Return the [X, Y] coordinate for the center point of the cell that contains the specified text.  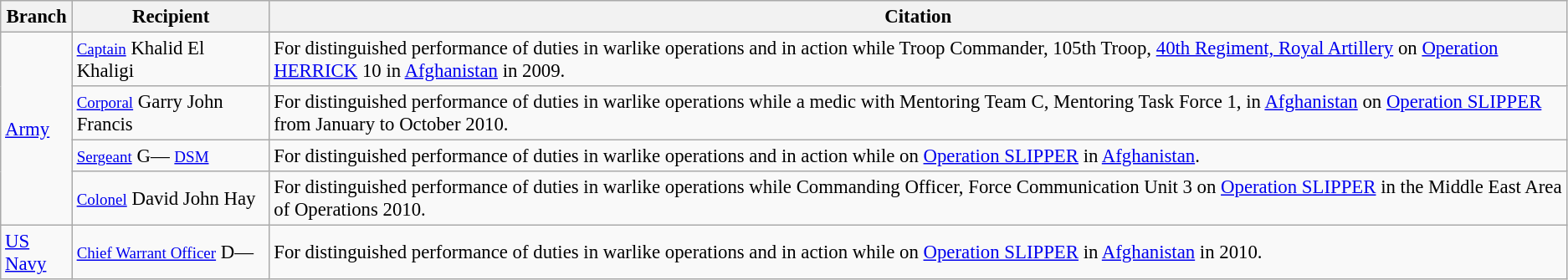
Corporal Garry John Francis [171, 114]
US Navy [37, 252]
Captain Khalid El Khaligi [171, 60]
Branch [37, 17]
For distinguished performance of duties in warlike operations and in action while on Operation SLIPPER in Afghanistan in 2010. [919, 252]
Citation [919, 17]
Army [37, 129]
Colonel David John Hay [171, 199]
Sergeant G— DSM [171, 156]
Chief Warrant Officer D— [171, 252]
Recipient [171, 17]
For distinguished performance of duties in warlike operations and in action while on Operation SLIPPER in Afghanistan. [919, 156]
